Locate the cell with the specified text and output its (X, Y) center coordinate. 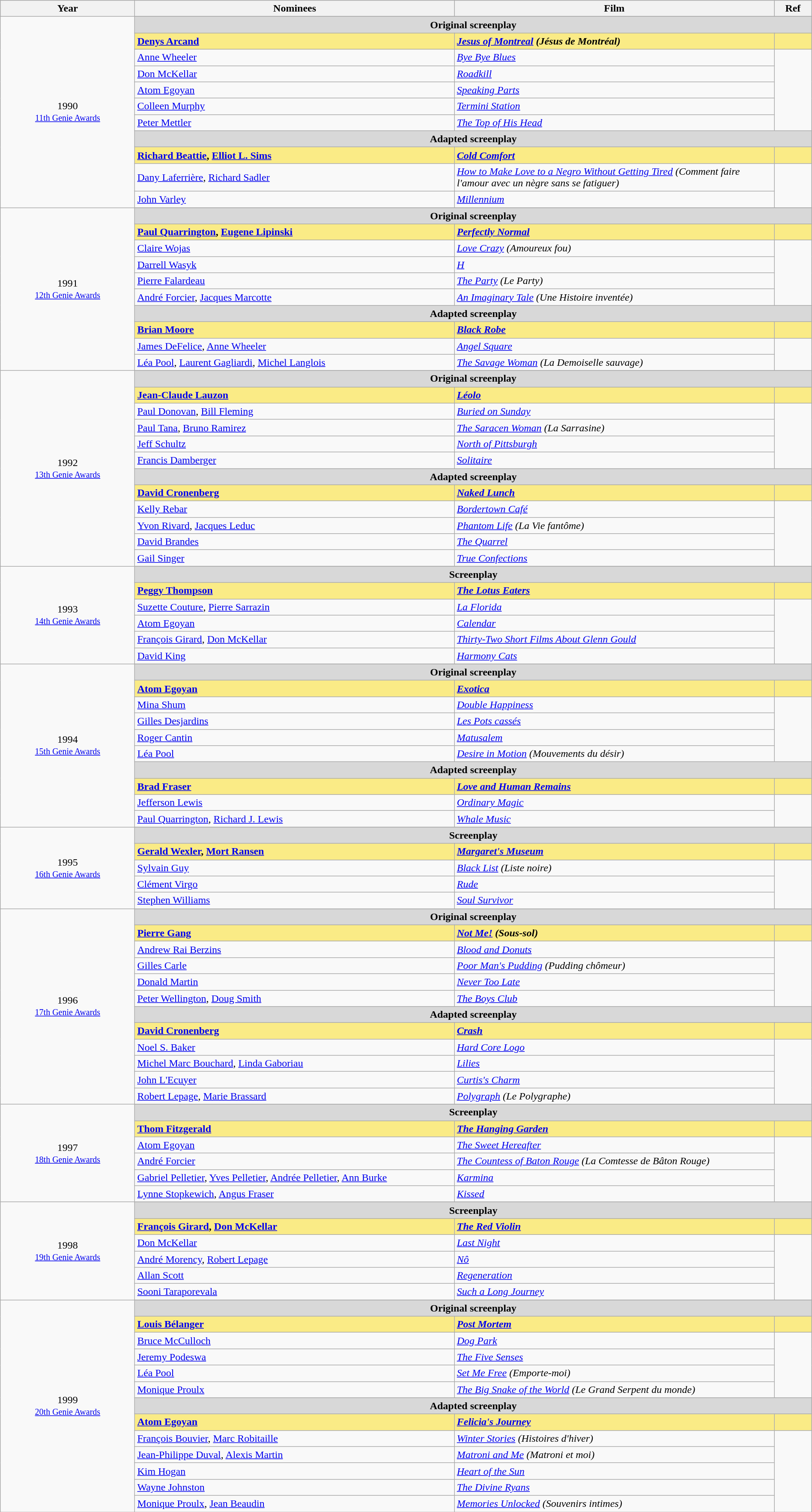
Dog Park (614, 1341)
Black Robe (614, 330)
André Forcier (295, 1161)
Lilies (614, 1064)
Mina Shum (295, 705)
Robert Lepage, Marie Brassard (295, 1096)
Karmina (614, 1177)
Nominees (295, 9)
The Savage Woman (La Demoiselle sauvage) (614, 362)
Paul Donovan, Bill Fleming (295, 411)
Gail Singer (295, 558)
The Top of His Head (614, 123)
Margaret's Museum (614, 852)
1998 19th Genie Awards (68, 1251)
The Saracen Woman (La Sarrasine) (614, 427)
Colleen Murphy (295, 106)
Poor Man's Pudding (Pudding chômeur) (614, 965)
Solitaire (614, 460)
Jefferson Lewis (295, 803)
1994 15th Genie Awards (68, 745)
Desire in Motion (Mouvements du désir) (614, 754)
Polygraph (Le Polygraphe) (614, 1096)
Such a Long Journey (614, 1292)
Andrew Rai Berzins (295, 949)
Bruce McCulloch (295, 1341)
Last Night (614, 1243)
Memories Unlocked (Souvenirs intimes) (614, 1503)
Brad Fraser (295, 786)
Peggy Thompson (295, 591)
Love and Human Remains (614, 786)
The Lotus Eaters (614, 591)
Paul Quarrington, Eugene Lipinski (295, 232)
The Hanging Garden (614, 1129)
Perfectly Normal (614, 232)
Blood and Donuts (614, 949)
Louis Bélanger (295, 1324)
David King (295, 656)
Kissed (614, 1194)
Kelly Rebar (295, 509)
Suzette Couture, Pierre Sarrazin (295, 607)
Matusalem (614, 737)
Jean-Claude Lauzon (295, 395)
Claire Wojas (295, 248)
Winter Stories (Histoires d'hiver) (614, 1438)
Whale Music (614, 819)
Thirty-Two Short Films About Glenn Gould (614, 639)
John Varley (295, 199)
Paul Quarrington, Richard J. Lewis (295, 819)
Bordertown Café (614, 509)
Michel Marc Bouchard, Linda Gaboriau (295, 1064)
Les Pots cassés (614, 721)
Gerald Wexler, Mort Ransen (295, 852)
François Bouvier, Marc Robitaille (295, 1438)
Film (614, 9)
1990 11th Genie Awards (68, 112)
Not Me! (Sous-sol) (614, 933)
The Countess of Baton Rouge (La Comtesse de Bâton Rouge) (614, 1161)
Crash (614, 1031)
Year (68, 9)
Speaking Parts (614, 90)
Denys Arcand (295, 41)
Noel S. Baker (295, 1047)
1997 18th Genie Awards (68, 1153)
Léa Pool, Laurent Gagliardi, Michel Langlois (295, 362)
Monique Proulx, Jean Beaudin (295, 1503)
Brian Moore (295, 330)
Paul Tana, Bruno Ramirez (295, 427)
Ref (793, 9)
1991 12th Genie Awards (68, 289)
Termini Station (614, 106)
The Quarrel (614, 542)
Sooni Taraporevala (295, 1292)
Regeneration (614, 1276)
The Boys Club (614, 998)
Darrell Wasyk (295, 265)
Post Mortem (614, 1324)
Never Too Late (614, 982)
Clément Virgo (295, 884)
Léolo (614, 395)
The Party (Le Party) (614, 281)
Stephen Williams (295, 900)
André Forcier, Jacques Marcotte (295, 297)
Richard Beattie, Elliot L. Sims (295, 155)
Double Happiness (614, 705)
Set Me Free (Emporte-moi) (614, 1373)
Pierre Falardeau (295, 281)
Allan Scott (295, 1276)
Gabriel Pelletier, Yves Pelletier, Andrée Pelletier, Ann Burke (295, 1177)
1995 16th Genie Awards (68, 868)
Black List (Liste noire) (614, 868)
Cold Comfort (614, 155)
Dany Laferrière, Richard Sadler (295, 177)
Francis Damberger (295, 460)
Pierre Gang (295, 933)
The Red Violin (614, 1226)
Thom Fitzgerald (295, 1129)
An Imaginary Tale (Une Histoire inventée) (614, 297)
Jeremy Podeswa (295, 1357)
Monique Proulx (295, 1389)
Lynne Stopkewich, Angus Fraser (295, 1194)
Ordinary Magic (614, 803)
Wayne Johnston (295, 1487)
Peter Wellington, Doug Smith (295, 998)
1993 14th Genie Awards (68, 615)
La Florida (614, 607)
Buried on Sunday (614, 411)
Heart of the Sun (614, 1471)
David Brandes (295, 542)
The Big Snake of the World (Le Grand Serpent du monde) (614, 1389)
1992 13th Genie Awards (68, 469)
Kim Hogan (295, 1471)
James DeFelice, Anne Wheeler (295, 346)
H (614, 265)
Roadkill (614, 74)
Felicia's Journey (614, 1422)
Sylvain Guy (295, 868)
Donald Martin (295, 982)
Soul Survivor (614, 900)
The Divine Ryans (614, 1487)
Roger Cantin (295, 737)
John L'Ecuyer (295, 1080)
Curtis's Charm (614, 1080)
Millennium (614, 199)
Nô (614, 1259)
Harmony Cats (614, 656)
Anne Wheeler (295, 57)
Yvon Rivard, Jacques Leduc (295, 526)
Love Crazy (Amoureux fou) (614, 248)
Peter Mettler (295, 123)
Jeff Schultz (295, 444)
Rude (614, 884)
The Sweet Hereafter (614, 1145)
Matroni and Me (Matroni et moi) (614, 1455)
Angel Square (614, 346)
North of Pittsburgh (614, 444)
True Confections (614, 558)
André Morency, Robert Lepage (295, 1259)
Jean-Philippe Duval, Alexis Martin (295, 1455)
Bye Bye Blues (614, 57)
Phantom Life (La Vie fantôme) (614, 526)
Naked Lunch (614, 493)
1999 20th Genie Awards (68, 1406)
Gilles Carle (295, 965)
Jesus of Montreal (Jésus de Montréal) (614, 41)
Exotica (614, 688)
Hard Core Logo (614, 1047)
Calendar (614, 623)
Gilles Desjardins (295, 721)
How to Make Love to a Negro Without Getting Tired (Comment faire l'amour avec un nègre sans se fatiguer) (614, 177)
1996 17th Genie Awards (68, 1007)
The Five Senses (614, 1357)
